Return (x, y) of the center of cell containing provided text 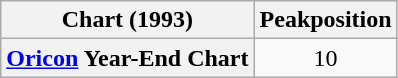
Oricon Year-End Chart (128, 58)
10 (326, 58)
Chart (1993) (128, 20)
Peakposition (326, 20)
